Return (x, y) of the center of cell containing provided text 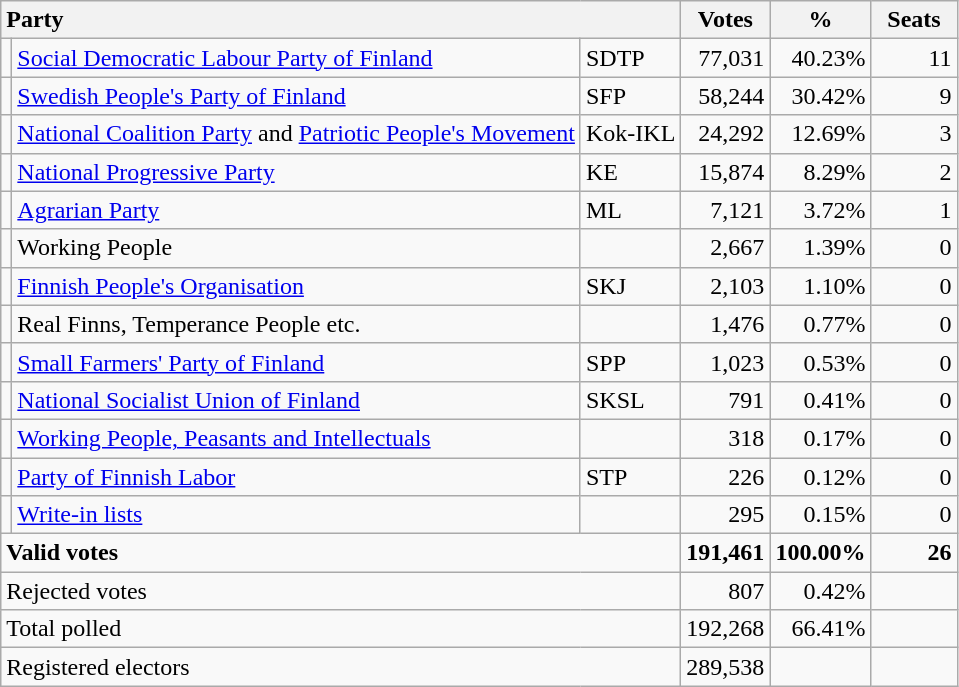
807 (726, 591)
Valid votes (341, 553)
77,031 (726, 58)
58,244 (726, 96)
Kok-IKL (630, 134)
2,103 (726, 286)
100.00% (820, 553)
KE (630, 172)
295 (726, 515)
11 (914, 58)
STP (630, 477)
0.77% (820, 324)
12.69% (820, 134)
9 (914, 96)
% (820, 20)
0.53% (820, 362)
0.15% (820, 515)
SKJ (630, 286)
0.42% (820, 591)
SKSL (630, 400)
2,667 (726, 248)
Social Democratic Labour Party of Finland (296, 58)
791 (726, 400)
7,121 (726, 210)
National Socialist Union of Finland (296, 400)
26 (914, 553)
1.39% (820, 248)
2 (914, 172)
3.72% (820, 210)
Small Farmers' Party of Finland (296, 362)
Real Finns, Temperance People etc. (296, 324)
SFP (630, 96)
ML (630, 210)
0.17% (820, 438)
Total polled (341, 629)
226 (726, 477)
Rejected votes (341, 591)
192,268 (726, 629)
0.12% (820, 477)
0.41% (820, 400)
289,538 (726, 667)
Registered electors (341, 667)
Finnish People's Organisation (296, 286)
Write-in lists (296, 515)
Seats (914, 20)
1.10% (820, 286)
SDTP (630, 58)
National Progressive Party (296, 172)
Working People (296, 248)
1 (914, 210)
40.23% (820, 58)
Party (341, 20)
National Coalition Party and Patriotic People's Movement (296, 134)
Swedish People's Party of Finland (296, 96)
15,874 (726, 172)
SPP (630, 362)
24,292 (726, 134)
1,023 (726, 362)
Agrarian Party (296, 210)
30.42% (820, 96)
318 (726, 438)
1,476 (726, 324)
3 (914, 134)
Party of Finnish Labor (296, 477)
191,461 (726, 553)
Votes (726, 20)
66.41% (820, 629)
8.29% (820, 172)
Working People, Peasants and Intellectuals (296, 438)
